Pinpoint the cell where the given text exists, returning its (x, y) midpoint coordinate. 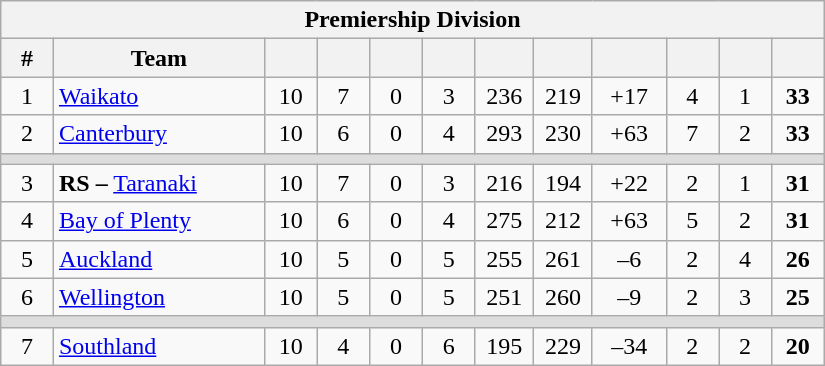
212 (564, 221)
25 (798, 297)
255 (504, 259)
Team (158, 58)
Waikato (158, 96)
195 (504, 346)
Bay of Plenty (158, 221)
# (28, 58)
RS – Taranaki (158, 183)
219 (564, 96)
261 (564, 259)
+17 (629, 96)
20 (798, 346)
Wellington (158, 297)
293 (504, 134)
216 (504, 183)
260 (564, 297)
229 (564, 346)
Auckland (158, 259)
–34 (629, 346)
230 (564, 134)
+22 (629, 183)
Premiership Division (413, 20)
236 (504, 96)
26 (798, 259)
–6 (629, 259)
Canterbury (158, 134)
–9 (629, 297)
Southland (158, 346)
275 (504, 221)
251 (504, 297)
194 (564, 183)
